Provide the [X, Y] coordinate of the cell's center where the given text is located.  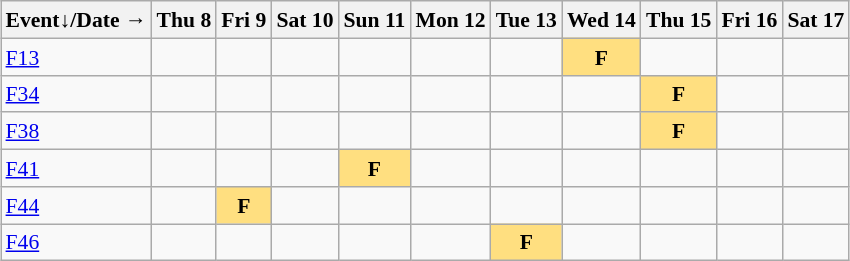
Wed 14 [602, 20]
Thu 15 [679, 20]
Thu 8 [184, 20]
F34 [76, 94]
Tue 13 [526, 20]
Sun 11 [374, 20]
F44 [76, 204]
F46 [76, 242]
Fri 16 [749, 20]
Sat 17 [816, 20]
F38 [76, 130]
Mon 12 [450, 20]
Fri 9 [244, 20]
Sat 10 [304, 20]
F41 [76, 168]
F13 [76, 56]
Event↓/Date → [76, 20]
